From the cell containing the given text, extract its center point as [x, y] coordinate. 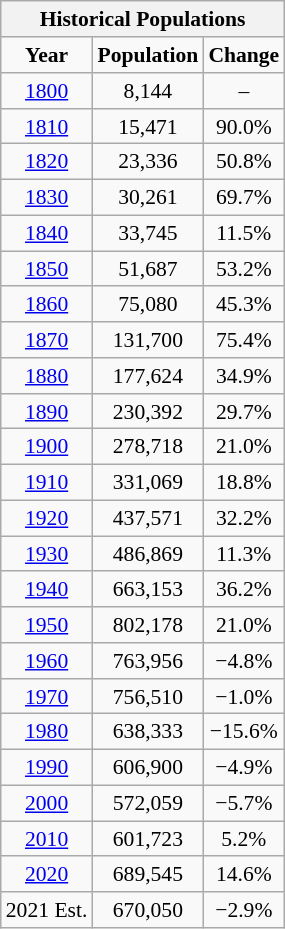
756,510 [148, 696]
1960 [47, 661]
1930 [47, 554]
Change [244, 55]
45.3% [244, 304]
−2.9% [244, 910]
802,178 [148, 625]
36.2% [244, 589]
1950 [47, 625]
14.6% [244, 874]
8,144 [148, 91]
29.7% [244, 411]
1940 [47, 589]
331,069 [148, 482]
1920 [47, 518]
Year [47, 55]
11.5% [244, 233]
1800 [47, 91]
1820 [47, 162]
1880 [47, 376]
5.2% [244, 839]
32.2% [244, 518]
50.8% [244, 162]
638,333 [148, 732]
663,153 [148, 589]
Historical Populations [143, 19]
−1.0% [244, 696]
2021 Est. [47, 910]
2010 [47, 839]
1900 [47, 447]
1890 [47, 411]
1980 [47, 732]
572,059 [148, 803]
75.4% [244, 340]
1870 [47, 340]
606,900 [148, 767]
69.7% [244, 197]
Population [148, 55]
34.9% [244, 376]
689,545 [148, 874]
30,261 [148, 197]
90.0% [244, 126]
23,336 [148, 162]
1970 [47, 696]
−15.6% [244, 732]
763,956 [148, 661]
−4.8% [244, 661]
−5.7% [244, 803]
18.8% [244, 482]
2000 [47, 803]
53.2% [244, 269]
1830 [47, 197]
278,718 [148, 447]
33,745 [148, 233]
2020 [47, 874]
1810 [47, 126]
11.3% [244, 554]
1990 [47, 767]
−4.9% [244, 767]
– [244, 91]
1910 [47, 482]
131,700 [148, 340]
1840 [47, 233]
601,723 [148, 839]
486,869 [148, 554]
75,080 [148, 304]
230,392 [148, 411]
1850 [47, 269]
1860 [47, 304]
437,571 [148, 518]
51,687 [148, 269]
177,624 [148, 376]
15,471 [148, 126]
670,050 [148, 910]
